Identify which cell holds the provided text, then report its (X, Y) central coordinate. 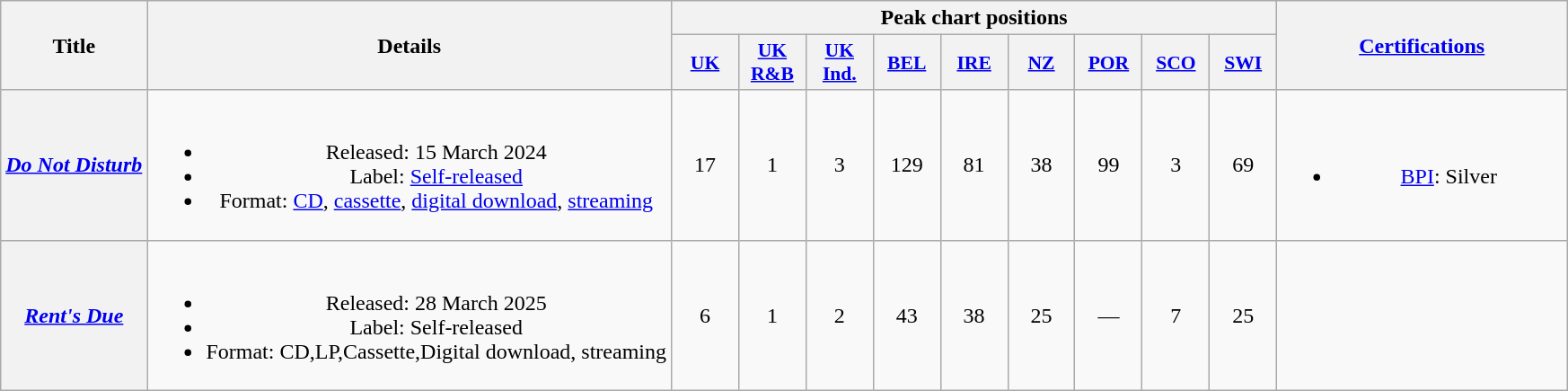
Certifications (1423, 45)
Title (74, 45)
BEL (907, 63)
81 (973, 165)
129 (907, 165)
17 (706, 165)
2 (839, 315)
BPI: Silver (1423, 165)
43 (907, 315)
NZ (1042, 63)
UKInd. (839, 63)
69 (1243, 165)
IRE (973, 63)
6 (706, 315)
Released: 28 March 2025Label: Self-releasedFormat: CD,LP,Cassette,Digital download, streaming (410, 315)
Details (410, 45)
SCO (1176, 63)
— (1108, 315)
99 (1108, 165)
UK (706, 63)
Peak chart positions (974, 18)
Do Not Disturb (74, 165)
UKR&B (772, 63)
Released: 15 March 2024Label: Self-releasedFormat: CD, cassette, digital download, streaming (410, 165)
POR (1108, 63)
SWI (1243, 63)
Rent's Due (74, 315)
7 (1176, 315)
